Scan for the cell matching the given text and deliver its [x, y] coordinate at center. 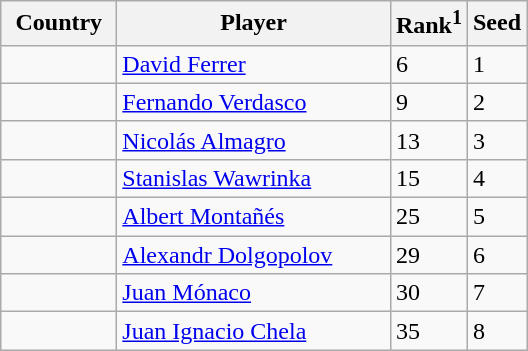
Rank1 [428, 24]
Juan Ignacio Chela [254, 331]
8 [496, 331]
9 [428, 102]
Stanislas Wawrinka [254, 178]
25 [428, 217]
1 [496, 64]
Juan Mónaco [254, 293]
13 [428, 140]
3 [496, 140]
29 [428, 255]
Fernando Verdasco [254, 102]
2 [496, 102]
35 [428, 331]
Alexandr Dolgopolov [254, 255]
30 [428, 293]
15 [428, 178]
4 [496, 178]
Player [254, 24]
5 [496, 217]
7 [496, 293]
Seed [496, 24]
Nicolás Almagro [254, 140]
Albert Montañés [254, 217]
David Ferrer [254, 64]
Country [59, 24]
